Locate the cell with the specified text and output its [x, y] center coordinate. 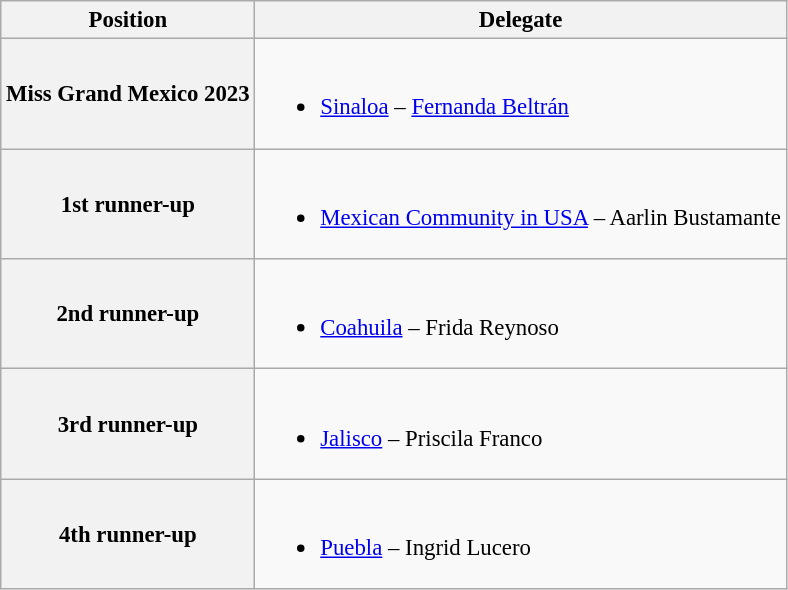
Coahuila – Frida Reynoso [520, 314]
4th runner-up [128, 534]
Sinaloa – Fernanda Beltrán [520, 94]
Miss Grand Mexico 2023 [128, 94]
Delegate [520, 20]
Mexican Community in USA – Aarlin Bustamante [520, 204]
2nd runner-up [128, 314]
Position [128, 20]
3rd runner-up [128, 424]
Jalisco – Priscila Franco [520, 424]
Puebla – Ingrid Lucero [520, 534]
1st runner-up [128, 204]
